Scan for the cell matching the given text and deliver its [X, Y] coordinate at center. 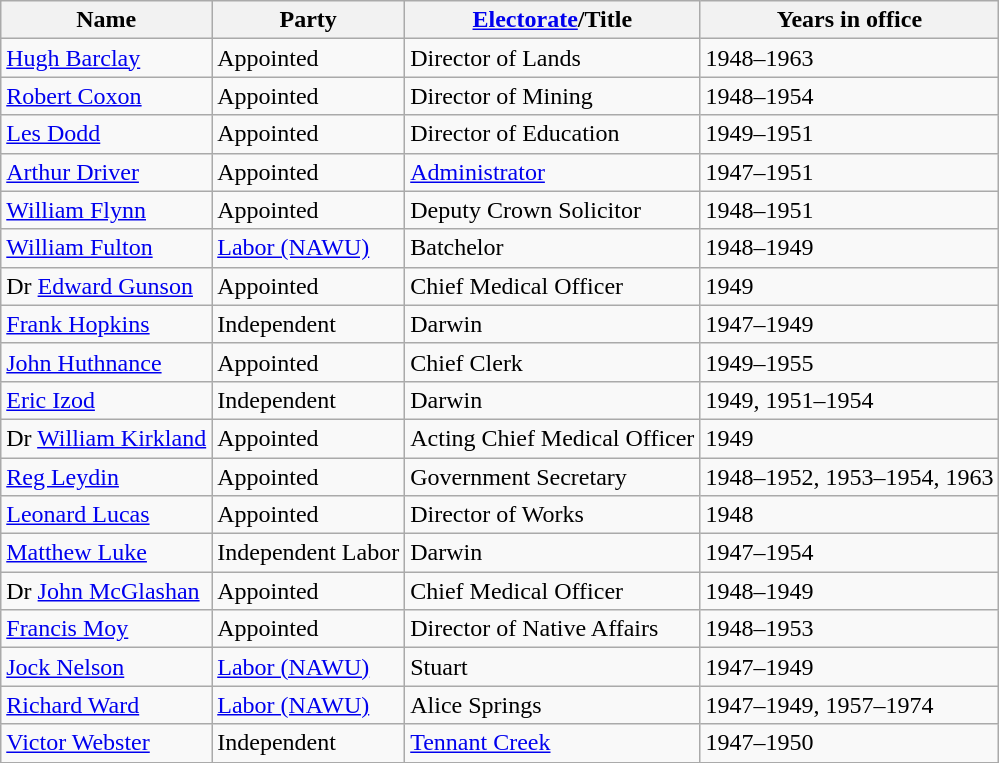
Deputy Crown Solicitor [552, 210]
Francis Moy [106, 629]
Frank Hopkins [106, 324]
Leonard Lucas [106, 515]
1947–1950 [850, 743]
Electorate/Title [552, 20]
Tennant Creek [552, 743]
Eric Izod [106, 400]
1949, 1951–1954 [850, 400]
Government Secretary [552, 477]
1948–1954 [850, 96]
1948–1951 [850, 210]
Years in office [850, 20]
Administrator [552, 172]
Dr John McGlashan [106, 591]
Director of Lands [552, 58]
Matthew Luke [106, 553]
Director of Native Affairs [552, 629]
Arthur Driver [106, 172]
1947–1954 [850, 553]
Hugh Barclay [106, 58]
Reg Leydin [106, 477]
Robert Coxon [106, 96]
1949–1951 [850, 134]
Batchelor [552, 248]
Dr William Kirkland [106, 438]
1948–1963 [850, 58]
1947–1951 [850, 172]
William Fulton [106, 248]
1949–1955 [850, 362]
Victor Webster [106, 743]
Party [308, 20]
Director of Works [552, 515]
Richard Ward [106, 705]
Acting Chief Medical Officer [552, 438]
Name [106, 20]
Stuart [552, 667]
Director of Mining [552, 96]
William Flynn [106, 210]
Director of Education [552, 134]
1948–1952, 1953–1954, 1963 [850, 477]
Alice Springs [552, 705]
John Huthnance [106, 362]
Chief Clerk [552, 362]
1948–1953 [850, 629]
1948 [850, 515]
Jock Nelson [106, 667]
Les Dodd [106, 134]
Dr Edward Gunson [106, 286]
1947–1949, 1957–1974 [850, 705]
Independent Labor [308, 553]
